Detect which cell encompasses the target text, then output its [x, y] center coordinate. 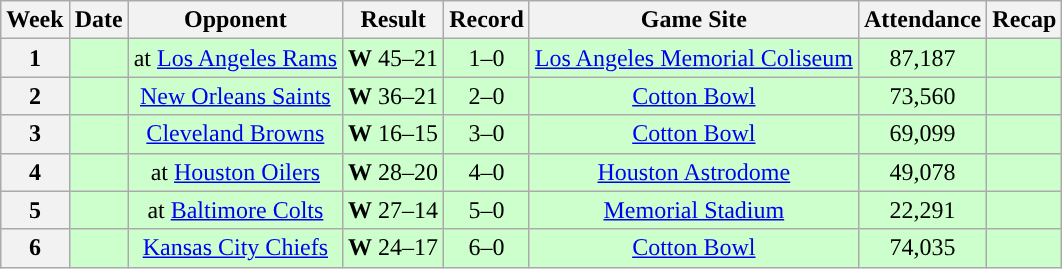
Record [487, 20]
1 [35, 58]
69,099 [922, 134]
Houston Astrodome [694, 172]
Attendance [922, 20]
W 16–15 [394, 134]
73,560 [922, 96]
4–0 [487, 172]
W 36–21 [394, 96]
74,035 [922, 248]
Week [35, 20]
5 [35, 210]
5–0 [487, 210]
W 24–17 [394, 248]
Opponent [235, 20]
W 27–14 [394, 210]
Los Angeles Memorial Coliseum [694, 58]
6 [35, 248]
3–0 [487, 134]
2–0 [487, 96]
6–0 [487, 248]
W 28–20 [394, 172]
Date [98, 20]
Result [394, 20]
W 45–21 [394, 58]
4 [35, 172]
49,078 [922, 172]
at Los Angeles Rams [235, 58]
2 [35, 96]
Cleveland Browns [235, 134]
Recap [1024, 20]
Game Site [694, 20]
3 [35, 134]
Kansas City Chiefs [235, 248]
87,187 [922, 58]
1–0 [487, 58]
22,291 [922, 210]
at Houston Oilers [235, 172]
New Orleans Saints [235, 96]
at Baltimore Colts [235, 210]
Memorial Stadium [694, 210]
